Detect which cell encompasses the target text, then output its (x, y) center coordinate. 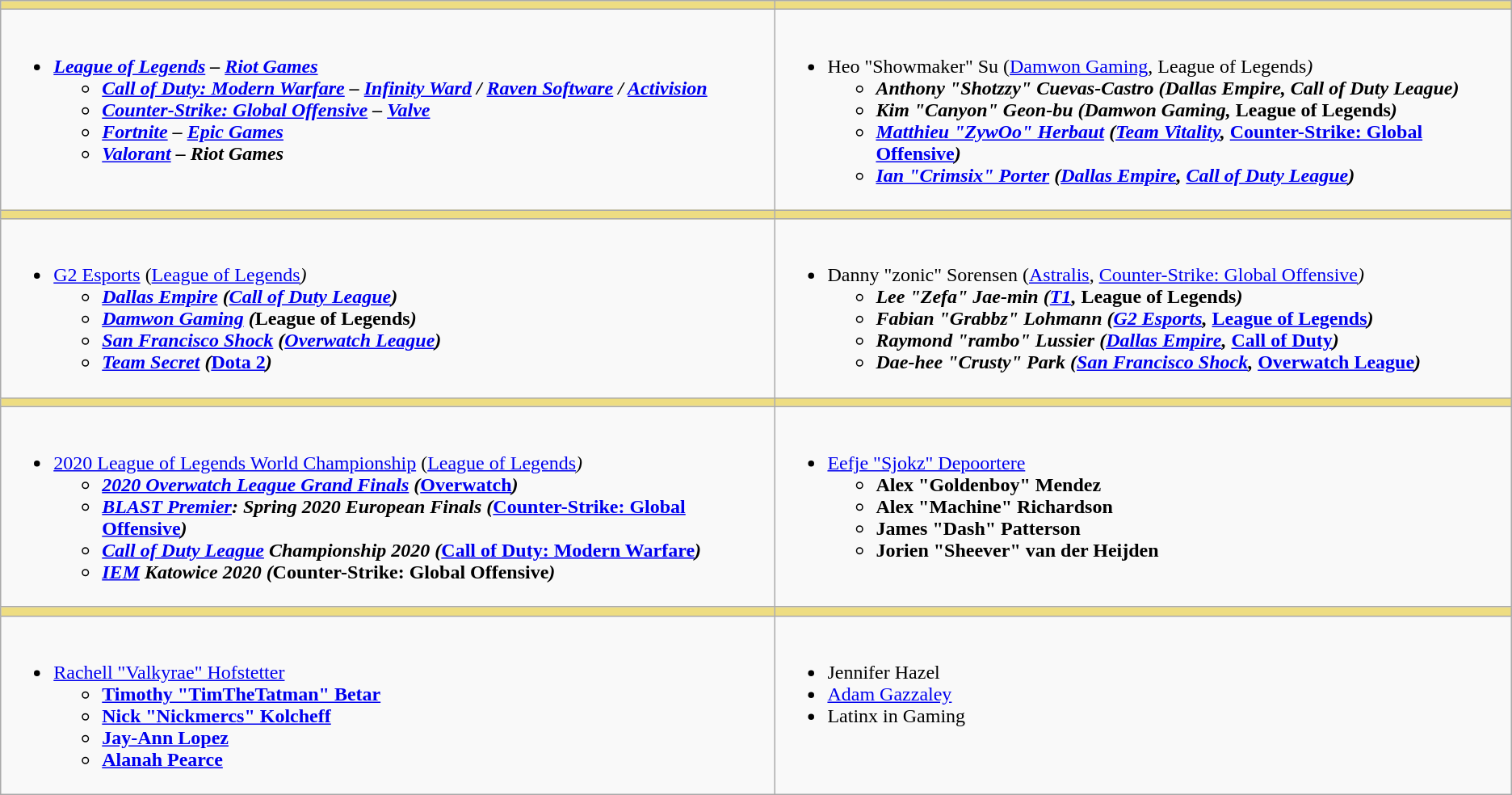
Rachell "Valkyrae" HofstetterTimothy "TimTheTatman" BetarNick "Nickmercs" KolcheffJay-Ann LopezAlanah Pearce (388, 705)
Eefje "Sjokz" DepoortereAlex "Goldenboy" MendezAlex "Machine" RichardsonJames "Dash" PattersonJorien "Sheever" van der Heijden (1143, 507)
Jennifer HazelAdam GazzaleyLatinx in Gaming (1143, 705)
